For the text-containing cell, return its midpoint in (x, y) coordinate format. 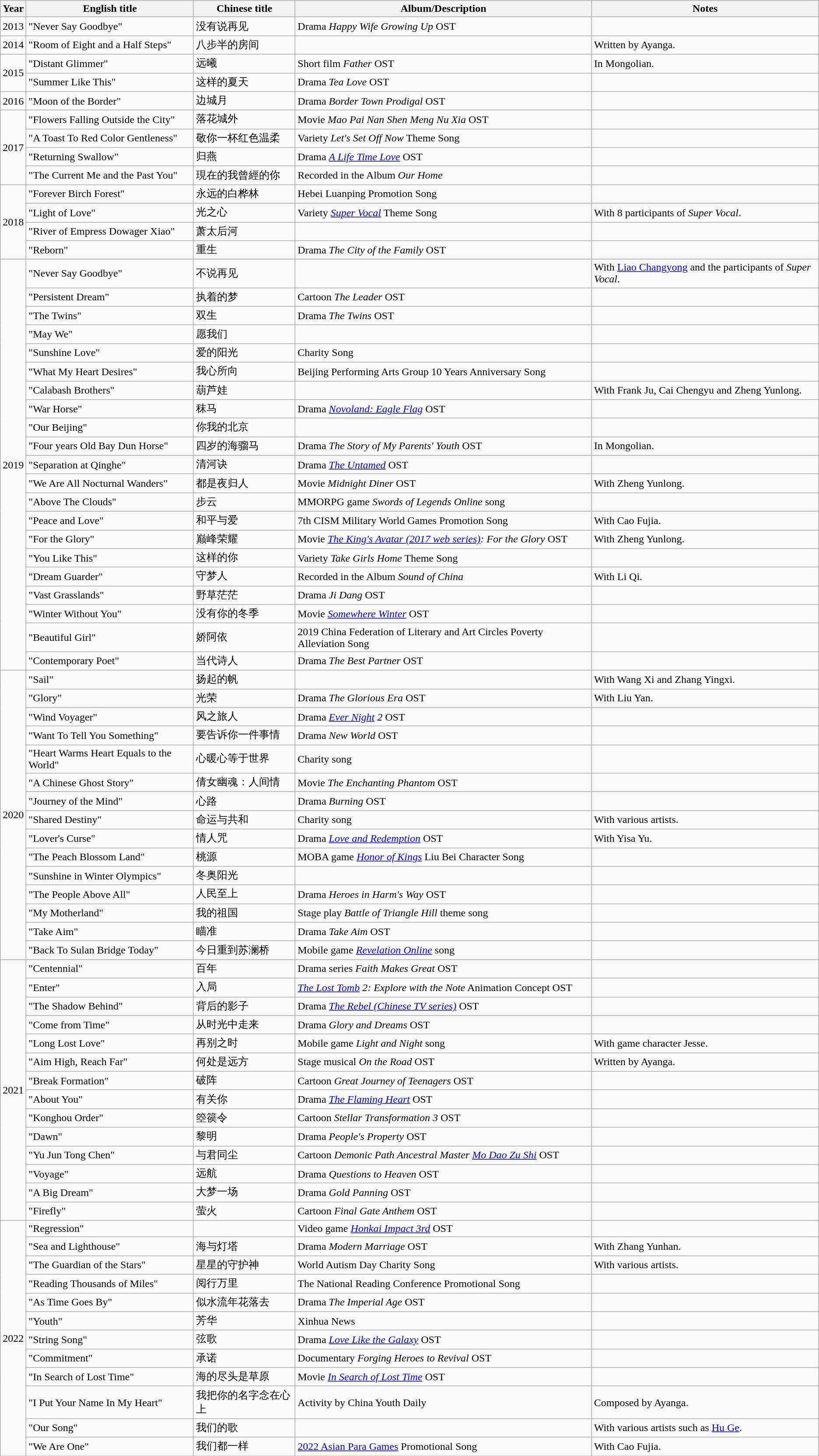
敬你一杯红色温柔 (244, 138)
Drama Glory and Dreams OST (444, 1025)
Drama Border Town Prodigal OST (444, 101)
"Sunshine in Winter Olympics" (110, 876)
2015 (13, 73)
With various artists such as Hu Ge. (705, 1428)
"Youth" (110, 1321)
黎明 (244, 1136)
With game character Jesse. (705, 1044)
Drama Questions to Heaven OST (444, 1174)
"Four years Old Bay Dun Horse" (110, 447)
MOBA game Honor of Kings Liu Bei Character Song (444, 857)
Short film Father OST (444, 64)
"Sail" (110, 679)
Video game Honkai Impact 3rd OST (444, 1229)
Drama Happy Wife Growing Up OST (444, 26)
Beijing Performing Arts Group 10 Years Anniversary Song (444, 371)
"Konghou Order" (110, 1118)
"Long Lost Love" (110, 1044)
Drama Love Like the Galaxy OST (444, 1340)
2019 (13, 465)
Drama Love and Redemption OST (444, 839)
与君同尘 (244, 1156)
没有你的冬季 (244, 614)
"River of Empress Dowager Xiao" (110, 231)
Drama Modern Marriage OST (444, 1247)
"The Peach Blossom Land" (110, 857)
背后的影子 (244, 1006)
守梦人 (244, 577)
"Above The Clouds" (110, 502)
Cartoon Stellar Transformation 3 OST (444, 1118)
"Sunshine Love" (110, 353)
远曦 (244, 64)
Movie In Search of Lost Time OST (444, 1377)
萤火 (244, 1211)
葫芦娃 (244, 390)
落花城外 (244, 120)
Activity by China Youth Daily (444, 1402)
"Back To Sulan Bridge Today" (110, 950)
2019 China Federation of Literary and Art Circles Poverty Alleviation Song (444, 637)
野草茫茫 (244, 595)
Movie Midnight Diner OST (444, 483)
似水流年花落去 (244, 1303)
"For the Glory" (110, 539)
"Persistent Dream" (110, 297)
都是夜归人 (244, 483)
"Come from Time" (110, 1025)
Drama The Twins OST (444, 316)
何处是远方 (244, 1062)
"As Time Goes By" (110, 1303)
瞄准 (244, 932)
Movie Somewhere Winter OST (444, 614)
Drama The Best Partner OST (444, 661)
愿我们 (244, 334)
"Peace and Love" (110, 521)
Cartoon The Leader OST (444, 297)
边城月 (244, 101)
Drama Novoland: Eagle Flag OST (444, 409)
破阵 (244, 1080)
Drama Burning OST (444, 801)
我把你的名字念在心上 (244, 1402)
爱的阳光 (244, 353)
大梦一场 (244, 1192)
"We Are One" (110, 1446)
萧太后河 (244, 231)
"Summer Like This" (110, 82)
"Moon of the Border" (110, 101)
没有说再见 (244, 26)
我的祖国 (244, 913)
"May We" (110, 334)
Charity Song (444, 353)
Mobile game Light and Night song (444, 1044)
"Voyage" (110, 1174)
7th CISM Military World Games Promotion Song (444, 521)
2017 (13, 148)
Drama The Story of My Parents' Youth OST (444, 447)
Drama Heroes in Harm's Way OST (444, 895)
归燕 (244, 157)
今日重到苏澜桥 (244, 950)
"Shared Destiny" (110, 819)
Drama Take Aim OST (444, 932)
八步半的房间 (244, 45)
"Break Formation" (110, 1080)
人民至上 (244, 895)
你我的北京 (244, 427)
Stage musical On the Road OST (444, 1062)
情人咒 (244, 839)
"What My Heart Desires" (110, 371)
"Glory" (110, 699)
重生 (244, 250)
Xinhua News (444, 1321)
Drama The Flaming Heart OST (444, 1100)
"Wind Voyager" (110, 717)
"Aim High, Reach Far" (110, 1062)
現在的我曾經的你 (244, 175)
Variety Super Vocal Theme Song (444, 213)
Drama New World OST (444, 735)
Cartoon Demonic Path Ancestral Master Mo Dao Zu Shi OST (444, 1156)
从时光中走来 (244, 1025)
这样的夏天 (244, 82)
"Journey of the Mind" (110, 801)
Year (13, 9)
Stage play Battle of Triangle Hill theme song (444, 913)
再别之时 (244, 1044)
With Wang Xi and Zhang Yingxi. (705, 679)
"Winter Without You" (110, 614)
2020 (13, 815)
清河诀 (244, 465)
With Liao Changyong and the participants of Super Vocal. (705, 273)
当代诗人 (244, 661)
秣马 (244, 409)
2021 (13, 1090)
English title (110, 9)
"Reading Thousands of Miles" (110, 1284)
"A Chinese Ghost Story" (110, 783)
Documentary Forging Heroes to Revival OST (444, 1358)
"The Shadow Behind" (110, 1006)
弦歌 (244, 1340)
Drama series Faith Makes Great OST (444, 969)
"Take Aim" (110, 932)
"Our Song" (110, 1428)
"The Current Me and the Past You" (110, 175)
Composed by Ayanga. (705, 1402)
The Lost Tomb 2: Explore with the Note Animation Concept OST (444, 988)
步云 (244, 502)
阅行万里 (244, 1284)
光荣 (244, 699)
Movie The Enchanting Phantom OST (444, 783)
风之旅人 (244, 717)
Chinese title (244, 9)
2018 (13, 222)
"Calabash Brothers" (110, 390)
"The Twins" (110, 316)
With Liu Yan. (705, 699)
我心所向 (244, 371)
Variety Take Girls Home Theme Song (444, 558)
2022 Asian Para Games Promotional Song (444, 1446)
远航 (244, 1174)
Movie The King's Avatar (2017 web series): For the Glory OST (444, 539)
心暖心等于世界 (244, 759)
"Reborn" (110, 250)
"Flowers Falling Outside the City" (110, 120)
桃源 (244, 857)
Cartoon Great Journey of Teenagers OST (444, 1080)
"Enter" (110, 988)
"Commitment" (110, 1358)
With Frank Ju, Cai Chengyu and Zheng Yunlong. (705, 390)
"Vast Grasslands" (110, 595)
2022 (13, 1338)
"String Song" (110, 1340)
"Returning Swallow" (110, 157)
海与灯塔 (244, 1247)
"Distant Glimmer" (110, 64)
Drama The Untamed OST (444, 465)
Movie Mao Pai Nan Shen Meng Nu Xia OST (444, 120)
承诺 (244, 1358)
"Light of Love" (110, 213)
"A Toast To Red Color Gentleness" (110, 138)
2016 (13, 101)
Notes (705, 9)
"You Like This" (110, 558)
Recorded in the Album Our Home (444, 175)
和平与爱 (244, 521)
Album/Description (444, 9)
永远的白桦林 (244, 194)
"Our Beijing" (110, 427)
"My Motherland" (110, 913)
双生 (244, 316)
With Zhang Yunhan. (705, 1247)
Recorded in the Album Sound of China (444, 577)
2013 (13, 26)
"In Search of Lost Time" (110, 1377)
"Regression" (110, 1229)
"Dawn" (110, 1136)
扬起的帆 (244, 679)
有关你 (244, 1100)
World Autism Day Charity Song (444, 1265)
"Want To Tell You Something" (110, 735)
"Yu Jun Tong Chen" (110, 1156)
Drama The Imperial Age OST (444, 1303)
"A Big Dream" (110, 1192)
MMORPG game Swords of Legends Online song (444, 502)
"Room of Eight and a Half Steps" (110, 45)
入局 (244, 988)
要告诉你一件事情 (244, 735)
Drama Tea Love OST (444, 82)
With 8 participants of Super Vocal. (705, 213)
"Beautiful Girl" (110, 637)
海的尽头是草原 (244, 1377)
芳华 (244, 1321)
箜篌令 (244, 1118)
"Sea and Lighthouse" (110, 1247)
"About You" (110, 1100)
我们的歌 (244, 1428)
Drama The Rebel (Chinese TV series) OST (444, 1006)
Drama Gold Panning OST (444, 1192)
"We Are All Nocturnal Wanders" (110, 483)
"Centennial" (110, 969)
"Separation at Qinghe" (110, 465)
"Firefly" (110, 1211)
"The Guardian of the Stars" (110, 1265)
Cartoon Final Gate Anthem OST (444, 1211)
命运与共和 (244, 819)
倩女幽魂：人间情 (244, 783)
"I Put Your Name In My Heart" (110, 1402)
Drama The Glorious Era OST (444, 699)
Hebei Luanping Promotion Song (444, 194)
Drama People's Property OST (444, 1136)
百年 (244, 969)
冬奥阳光 (244, 876)
Mobile game Revelation Online song (444, 950)
Drama Ever Night 2 OST (444, 717)
"The People Above All" (110, 895)
巅峰荣耀 (244, 539)
2014 (13, 45)
我们都一样 (244, 1446)
"Lover's Curse" (110, 839)
"Contemporary Poet" (110, 661)
光之心 (244, 213)
Drama The City of the Family OST (444, 250)
星星的守护神 (244, 1265)
心路 (244, 801)
娇阿依 (244, 637)
这样的你 (244, 558)
With Yisa Yu. (705, 839)
"Heart Warms Heart Equals to the World" (110, 759)
The National Reading Conference Promotional Song (444, 1284)
"Forever Birch Forest" (110, 194)
With Li Qi. (705, 577)
Variety Let's Set Off Now Theme Song (444, 138)
"War Horse" (110, 409)
执着的梦 (244, 297)
不说再见 (244, 273)
Drama Ji Dang OST (444, 595)
四岁的海骝马 (244, 447)
Drama A Life Time Love OST (444, 157)
"Dream Guarder" (110, 577)
